Provide the (X, Y) coordinate of the cell's center where the given text is located.  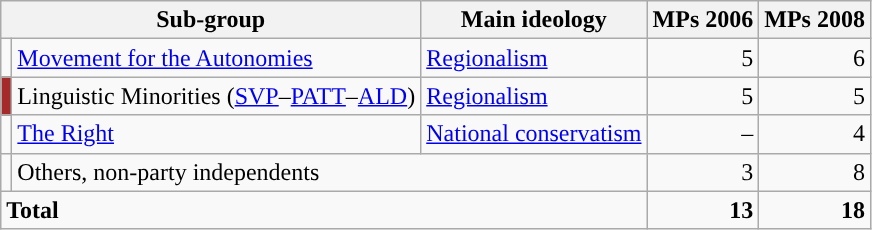
Linguistic Minorities (SVP–PATT–ALD) (216, 96)
6 (815, 58)
– (703, 134)
Movement for the Autonomies (216, 58)
MPs 2006 (703, 20)
13 (703, 210)
The Right (216, 134)
3 (703, 172)
National conservatism (534, 134)
Others, non-party independents (330, 172)
Total (324, 210)
Main ideology (534, 20)
18 (815, 210)
8 (815, 172)
4 (815, 134)
Sub-group (211, 20)
MPs 2008 (815, 20)
